Provide the (X, Y) coordinate of the cell's center where the given text is located.  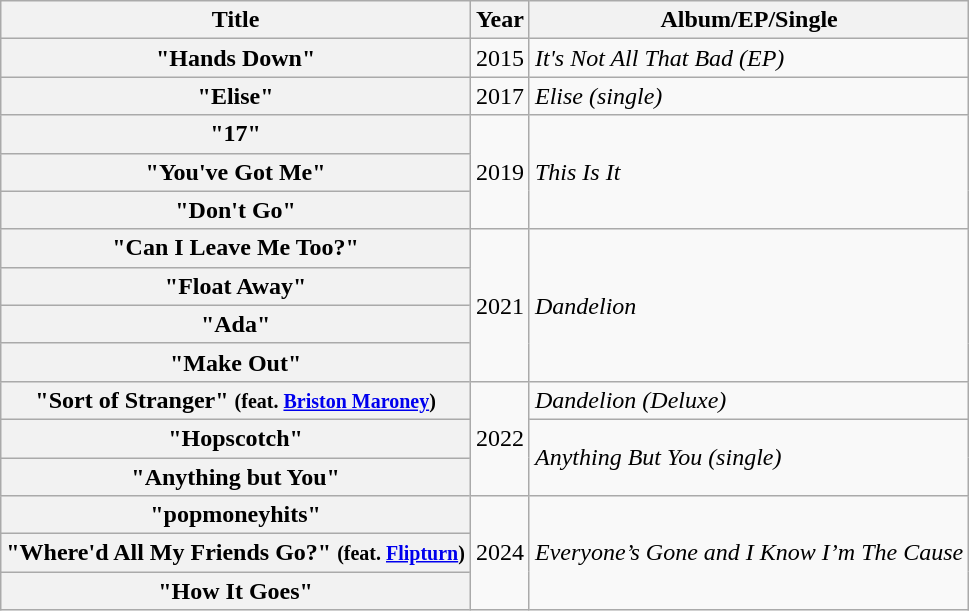
Anything But You (single) (748, 457)
"Hands Down" (236, 58)
"Hopscotch" (236, 438)
2015 (500, 58)
"17" (236, 134)
"Elise" (236, 96)
"How It Goes" (236, 591)
2022 (500, 438)
Title (236, 20)
Album/EP/Single (748, 20)
2019 (500, 172)
"You've Got Me" (236, 172)
"popmoneyhits" (236, 515)
Everyone’s Gone and I Know I’m The Cause (748, 553)
Year (500, 20)
Dandelion (Deluxe) (748, 400)
"Make Out" (236, 362)
"Anything but You" (236, 477)
"Sort of Stranger" (feat. Briston Maroney) (236, 400)
"Where'd All My Friends Go?" (feat. Flipturn) (236, 553)
"Ada" (236, 324)
2017 (500, 96)
Elise (single) (748, 96)
It's Not All That Bad (EP) (748, 58)
"Can I Leave Me Too?" (236, 248)
2024 (500, 553)
2021 (500, 305)
"Don't Go" (236, 210)
"Float Away" (236, 286)
Dandelion (748, 305)
This Is It (748, 172)
